Capture the cell that displays the provided text and extract its [x, y] central coordinate. 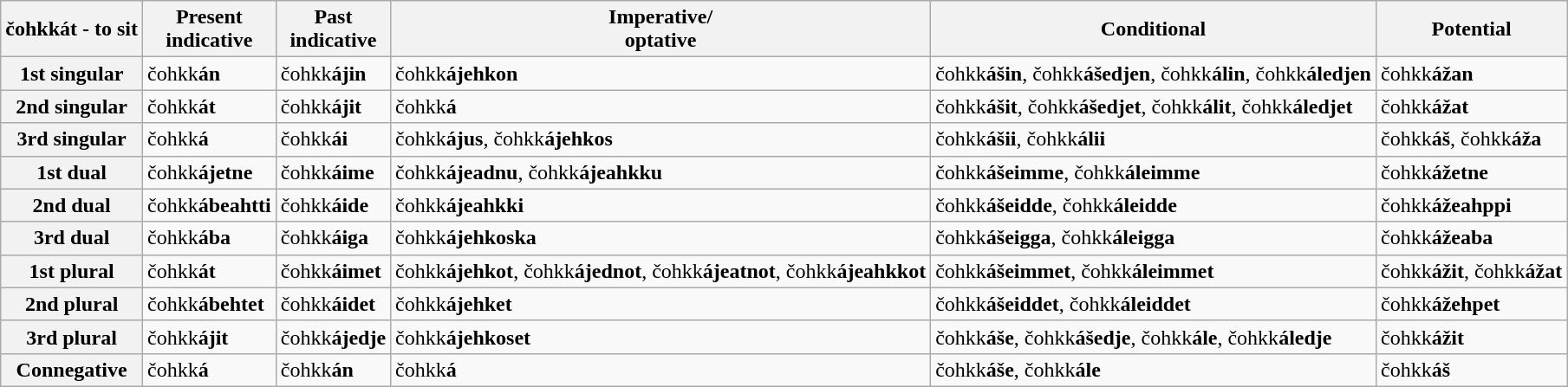
čohkkážit [1471, 337]
čohkkášin, čohkkášedjen, čohkkálin, čohkkáledjen [1154, 74]
čohkkájehkoska [660, 238]
čohkkát - to sit [72, 29]
čohkkábeahtti [209, 205]
čohkkájehket [660, 304]
3rd singular [72, 139]
čohkkába [209, 238]
čohkkáiga [333, 238]
čohkkábehtet [209, 304]
čohkkášeimme, čohkkáleimme [1154, 172]
2nd dual [72, 205]
čohkkájetne [209, 172]
čohkkážeahppi [1471, 205]
čohkkážat [1471, 106]
čohkkášii, čohkkálii [1154, 139]
1st plural [72, 271]
čohkkáime [333, 172]
3rd plural [72, 337]
čohkkážan [1471, 74]
čohkkážeaba [1471, 238]
čohkkášeigga, čohkkáleigga [1154, 238]
Connegative [72, 370]
čohkkáimet [333, 271]
čohkkájin [333, 74]
1st dual [72, 172]
čohkkáše, čohkkále [1154, 370]
čohkkájedje [333, 337]
čohkkájus, čohkkájehkos [660, 139]
čohkkážehpet [1471, 304]
čohkkáidet [333, 304]
Pastindicative [333, 29]
1st singular [72, 74]
čohkkášit, čohkkášedjet, čohkkálit, čohkkáledjet [1154, 106]
2nd singular [72, 106]
čohkkážetne [1471, 172]
2nd plural [72, 304]
čohkkážit, čohkkážat [1471, 271]
čohkkái [333, 139]
3rd dual [72, 238]
čohkkájehkoset [660, 337]
Potential [1471, 29]
čohkkájehkon [660, 74]
čohkkáše, čohkkášedje, čohkkále, čohkkáledje [1154, 337]
čohkkášeiddet, čohkkáleiddet [1154, 304]
čohkkájeahkki [660, 205]
Imperative/optative [660, 29]
Presentindicative [209, 29]
čohkkáš, čohkkáža [1471, 139]
čohkkájehkot, čohkkájednot, čohkkájeatnot, čohkkájeahkkot [660, 271]
Conditional [1154, 29]
čohkkájeadnu, čohkkájeahkku [660, 172]
čohkkášeimmet, čohkkáleimmet [1154, 271]
čohkkáš [1471, 370]
čohkkášeidde, čohkkáleidde [1154, 205]
čohkkáide [333, 205]
